From the cell containing the given text, extract its center point as [X, Y] coordinate. 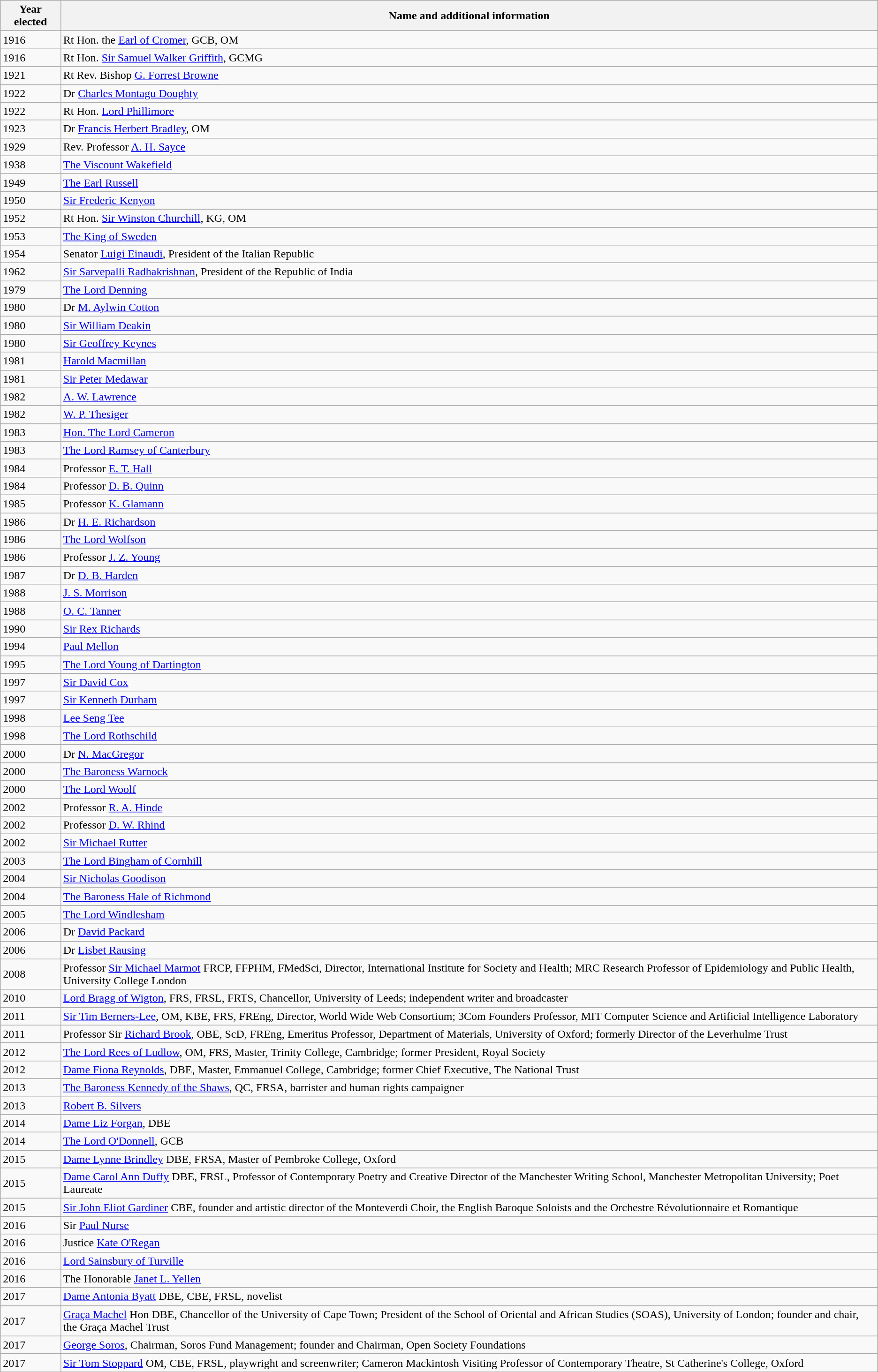
Professor K. Glamann [469, 504]
Rt Rev. Bishop G. Forrest Browne [469, 75]
George Soros, Chairman, Soros Fund Management; founder and Chairman, Open Society Foundations [469, 1345]
Lord Bragg of Wigton, FRS, FRSL, FRTS, Chancellor, University of Leeds; independent writer and broadcaster [469, 998]
1990 [31, 629]
The Lord Woolf [469, 789]
2008 [31, 974]
1987 [31, 575]
1950 [31, 200]
Justice Kate O'Regan [469, 1243]
Sir William Deakin [469, 325]
The Baroness Kennedy of the Shaws, QC, FRSA, barrister and human rights campaigner [469, 1087]
1952 [31, 218]
1949 [31, 182]
The Lord Windlesham [469, 914]
Sir Michael Rutter [469, 843]
Name and additional information [469, 16]
Professor D. W. Rhind [469, 825]
2005 [31, 914]
Lee Seng Tee [469, 718]
Sir Peter Medawar [469, 379]
Dame Fiona Reynolds, DBE, Master, Emmanuel College, Cambridge; former Chief Executive, The National Trust [469, 1070]
The Lord Denning [469, 290]
Rt Hon. Sir Winston Churchill, KG, OM [469, 218]
1979 [31, 290]
1929 [31, 147]
1994 [31, 647]
Sir Frederic Kenyon [469, 200]
The Lord O'Donnell, GCB [469, 1141]
Robert B. Silvers [469, 1105]
Paul Mellon [469, 647]
J. S. Morrison [469, 593]
Lord Sainsbury of Turville [469, 1261]
Dame Lynne Brindley DBE, FRSA, Master of Pembroke College, Oxford [469, 1159]
2003 [31, 861]
Sir Geoffrey Keynes [469, 343]
1962 [31, 272]
Year elected [31, 16]
Professor D. B. Quinn [469, 486]
Dr D. B. Harden [469, 575]
Professor J. Z. Young [469, 558]
Rt Hon. the Earl of Cromer, GCB, OM [469, 40]
Rev. Professor A. H. Sayce [469, 147]
1953 [31, 236]
The Lord Ramsey of Canterbury [469, 450]
A. W. Lawrence [469, 397]
1985 [31, 504]
1995 [31, 664]
Dame Liz Forgan, DBE [469, 1123]
Dr N. MacGregor [469, 754]
The Baroness Hale of Richmond [469, 897]
The Viscount Wakefield [469, 165]
Hon. The Lord Cameron [469, 432]
Dame Antonia Byatt DBE, CBE, FRSL, novelist [469, 1297]
Sir Rex Richards [469, 629]
Sir David Cox [469, 682]
Dr H. E. Richardson [469, 522]
Dr M. Aylwin Cotton [469, 308]
Dr Charles Montagu Doughty [469, 93]
The Baroness Warnock [469, 771]
W. P. Thesiger [469, 415]
Rt Hon. Lord Phillimore [469, 111]
The Lord Bingham of Cornhill [469, 861]
1921 [31, 75]
1954 [31, 254]
1938 [31, 165]
Senator Luigi Einaudi, President of the Italian Republic [469, 254]
Dr Francis Herbert Bradley, OM [469, 129]
Sir Paul Nurse [469, 1225]
The Lord Wolfson [469, 540]
2010 [31, 998]
The Lord Rees of Ludlow, OM, FRS, Master, Trinity College, Cambridge; former President, Royal Society [469, 1052]
1923 [31, 129]
The Honorable Janet L. Yellen [469, 1279]
The Lord Rothschild [469, 736]
Sir Nicholas Goodison [469, 879]
The King of Sweden [469, 236]
Sir Sarvepalli Radhakrishnan, President of the Republic of India [469, 272]
O. C. Tanner [469, 611]
The Earl Russell [469, 182]
Harold Macmillan [469, 361]
Sir Kenneth Durham [469, 700]
Professor E. T. Hall [469, 468]
Dr Lisbet Rausing [469, 950]
Professor R. A. Hinde [469, 807]
Dr David Packard [469, 932]
The Lord Young of Dartington [469, 664]
Rt Hon. Sir Samuel Walker Griffith, GCMG [469, 58]
